Determine the (x, y) coordinate at the center of the cell enclosing the given text.  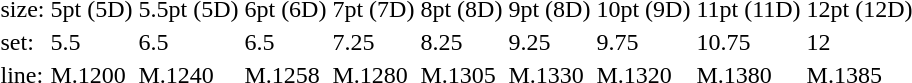
10.75 (748, 42)
7.25 (374, 42)
9.25 (550, 42)
8.25 (462, 42)
5.5 (92, 42)
9.75 (644, 42)
